Return [X, Y] of the center of cell containing provided text 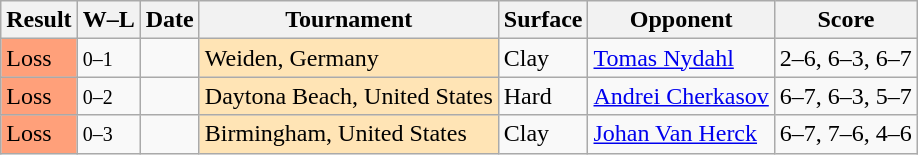
Date [170, 20]
6–7, 7–6, 4–6 [846, 134]
Result [39, 20]
Daytona Beach, United States [348, 96]
Weiden, Germany [348, 58]
Tomas Nydahl [681, 58]
0–3 [108, 134]
Andrei Cherkasov [681, 96]
Tournament [348, 20]
W–L [108, 20]
0–2 [108, 96]
0–1 [108, 58]
Score [846, 20]
2–6, 6–3, 6–7 [846, 58]
Opponent [681, 20]
Johan Van Herck [681, 134]
Hard [543, 96]
Birmingham, United States [348, 134]
Surface [543, 20]
6–7, 6–3, 5–7 [846, 96]
